From the cell containing the given text, extract its center point as (X, Y) coordinate. 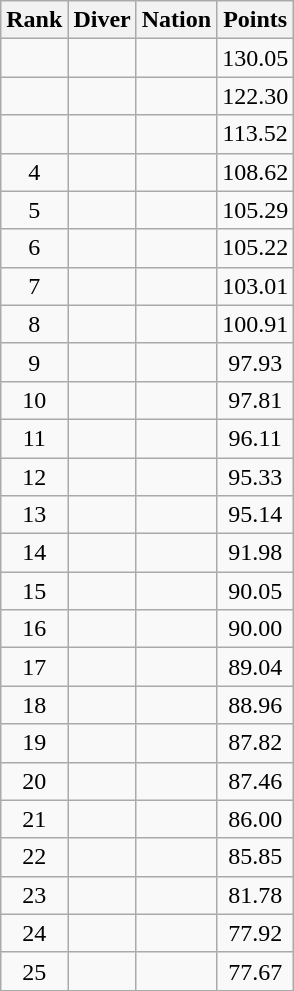
12 (34, 477)
5 (34, 210)
81.78 (256, 895)
90.00 (256, 629)
88.96 (256, 705)
24 (34, 933)
97.81 (256, 400)
16 (34, 629)
18 (34, 705)
130.05 (256, 58)
Nation (176, 20)
87.82 (256, 743)
90.05 (256, 591)
19 (34, 743)
86.00 (256, 819)
25 (34, 971)
95.14 (256, 515)
7 (34, 286)
89.04 (256, 667)
96.11 (256, 438)
77.67 (256, 971)
100.91 (256, 324)
91.98 (256, 553)
8 (34, 324)
87.46 (256, 781)
85.85 (256, 857)
21 (34, 819)
17 (34, 667)
23 (34, 895)
20 (34, 781)
122.30 (256, 96)
105.29 (256, 210)
Points (256, 20)
97.93 (256, 362)
108.62 (256, 172)
105.22 (256, 248)
113.52 (256, 134)
13 (34, 515)
77.92 (256, 933)
103.01 (256, 286)
11 (34, 438)
14 (34, 553)
22 (34, 857)
4 (34, 172)
6 (34, 248)
Rank (34, 20)
10 (34, 400)
95.33 (256, 477)
9 (34, 362)
Diver (102, 20)
15 (34, 591)
